Find where the given text appears and provide that cell's center as (x, y) coordinate. 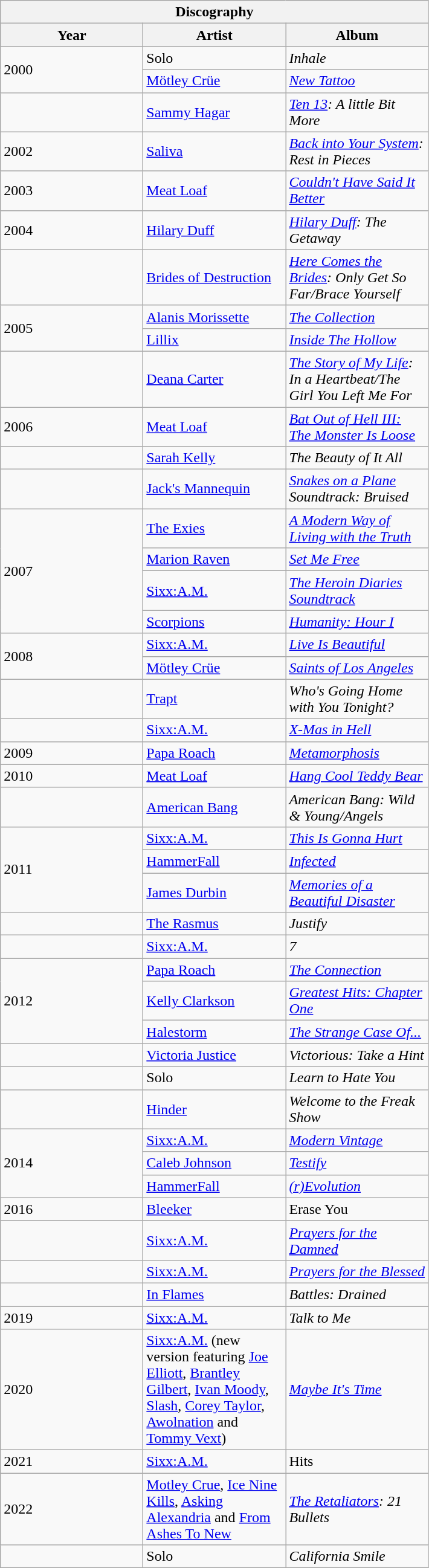
Erase You (357, 1209)
Alanis Morissette (214, 317)
Hinder (214, 1109)
Sixx:A.M. (new version featuring Joe Elliott, Brantley Gilbert, Ivan Moody, Slash, Corey Taylor, Awolnation and Tommy Vext) (214, 1390)
Trapt (214, 699)
2014 (72, 1163)
Hilary Duff: The Getaway (357, 230)
The Connection (357, 970)
2012 (72, 1001)
2009 (72, 753)
The Story of My Life: In a Heartbeat/The Girl You Left Me For (357, 379)
Victorious: Take a Hint (357, 1055)
California Smile (357, 1557)
Prayers for the Damned (357, 1240)
2000 (72, 69)
A Modern Way of Living with the Truth (357, 528)
Year (72, 35)
Caleb Johnson (214, 1163)
Saliva (214, 151)
Brides of Destruction (214, 277)
2022 (72, 1509)
Metamorphosis (357, 753)
The Rasmus (214, 924)
2016 (72, 1209)
Inhale (357, 58)
7 (357, 947)
Back into Your System: Rest in Pieces (357, 151)
Justify (357, 924)
The Exies (214, 528)
Talk to Me (357, 1318)
Hilary Duff (214, 230)
2010 (72, 776)
New Tattoo (357, 81)
Hits (357, 1462)
2008 (72, 656)
Snakes on a Plane Soundtrack: Bruised (357, 489)
Live Is Beautiful (357, 645)
Jack's Mannequin (214, 489)
Who's Going Home with You Tonight? (357, 699)
The Retaliators: 21 Bullets (357, 1509)
Ten 13: A little Bit More (357, 112)
Saints of Los Angeles (357, 668)
Lillix (214, 340)
This Is Gonna Hurt (357, 838)
2007 (72, 571)
American Bang (214, 807)
Testify (357, 1163)
Here Comes the Brides: Only Get So Far/Brace Yourself (357, 277)
Sammy Hagar (214, 112)
Motley Crue, Ice Nine Kills, Asking Alexandria and From Ashes To New (214, 1509)
The Collection (357, 317)
2003 (72, 191)
Artist (214, 35)
Welcome to the Freak Show (357, 1109)
Sarah Kelly (214, 458)
Deana Carter (214, 379)
James Durbin (214, 892)
Bleeker (214, 1209)
2002 (72, 151)
Prayers for the Blessed (357, 1271)
Kelly Clarkson (214, 1001)
Hang Cool Teddy Bear (357, 776)
2020 (72, 1390)
Infected (357, 861)
Discography (214, 12)
Bat Out of Hell III: The Monster Is Loose (357, 427)
2004 (72, 230)
(r)Evolution (357, 1186)
2019 (72, 1318)
The Strange Case Of... (357, 1032)
Memories of a Beautiful Disaster (357, 892)
Greatest Hits: Chapter One (357, 1001)
Set Me Free (357, 560)
Album (357, 35)
Learn to Hate You (357, 1078)
American Bang: Wild & Young/Angels (357, 807)
Scorpions (214, 622)
2005 (72, 328)
X-Mas in Hell (357, 730)
Inside The Hollow (357, 340)
Maybe It's Time (357, 1390)
Modern Vintage (357, 1140)
Halestorm (214, 1032)
In Flames (214, 1294)
The Heroin Diaries Soundtrack (357, 591)
Victoria Justice (214, 1055)
Couldn't Have Said It Better (357, 191)
2011 (72, 869)
2006 (72, 427)
Battles: Drained (357, 1294)
Humanity: Hour I (357, 622)
Marion Raven (214, 560)
2021 (72, 1462)
The Beauty of It All (357, 458)
